Capture the cell that displays the provided text and extract its (X, Y) central coordinate. 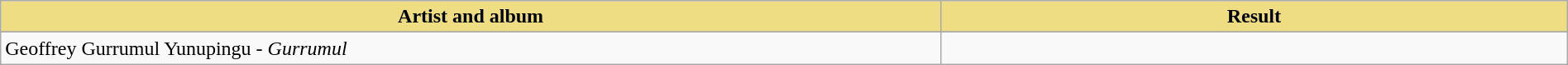
Artist and album (471, 17)
Result (1254, 17)
Geoffrey Gurrumul Yunupingu - Gurrumul (471, 48)
